From the cell containing the given text, extract its center point as [X, Y] coordinate. 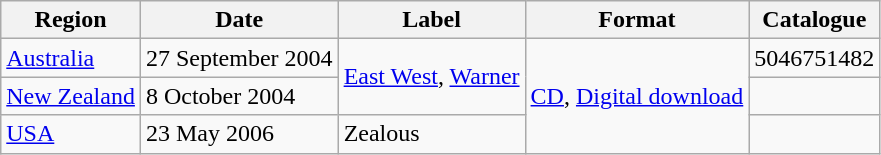
8 October 2004 [239, 96]
CD, Digital download [637, 96]
Region [71, 20]
Date [239, 20]
Zealous [432, 134]
East West, Warner [432, 77]
Format [637, 20]
Catalogue [814, 20]
New Zealand [71, 96]
23 May 2006 [239, 134]
Label [432, 20]
Australia [71, 58]
27 September 2004 [239, 58]
5046751482 [814, 58]
USA [71, 134]
